Capture the cell that displays the provided text and extract its [X, Y] central coordinate. 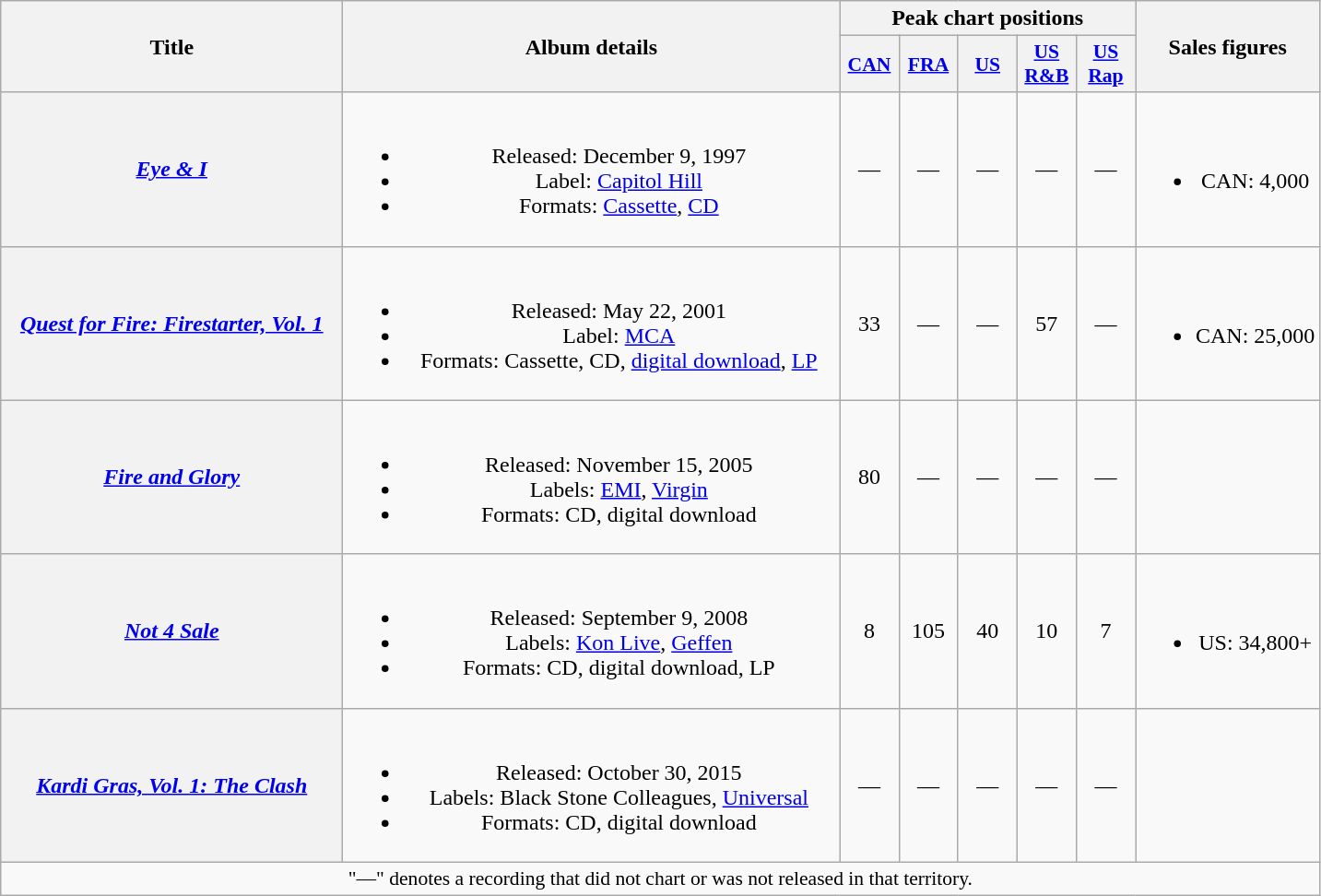
Sales figures [1228, 46]
7 [1105, 631]
"—" denotes a recording that did not chart or was not released in that territory. [660, 878]
CAN [869, 65]
10 [1046, 631]
Released: November 15, 2005Labels: EMI, VirginFormats: CD, digital download [592, 477]
105 [928, 631]
57 [1046, 323]
Not 4 Sale [171, 631]
Peak chart positions [988, 18]
40 [987, 631]
CAN: 25,000 [1228, 323]
USRap [1105, 65]
Released: September 9, 2008Labels: Kon Live, GeffenFormats: CD, digital download, LP [592, 631]
Album details [592, 46]
CAN: 4,000 [1228, 170]
Kardi Gras, Vol. 1: The Clash [171, 785]
Quest for Fire: Firestarter, Vol. 1 [171, 323]
Released: May 22, 2001Label: MCAFormats: Cassette, CD, digital download, LP [592, 323]
80 [869, 477]
Title [171, 46]
Released: October 30, 2015Labels: Black Stone Colleagues, UniversalFormats: CD, digital download [592, 785]
FRA [928, 65]
Released: December 9, 1997Label: Capitol HillFormats: Cassette, CD [592, 170]
Fire and Glory [171, 477]
USR&B [1046, 65]
US: 34,800+ [1228, 631]
Eye & I [171, 170]
33 [869, 323]
8 [869, 631]
US [987, 65]
